Determine the (x, y) coordinate at the center of the cell enclosing the given text.  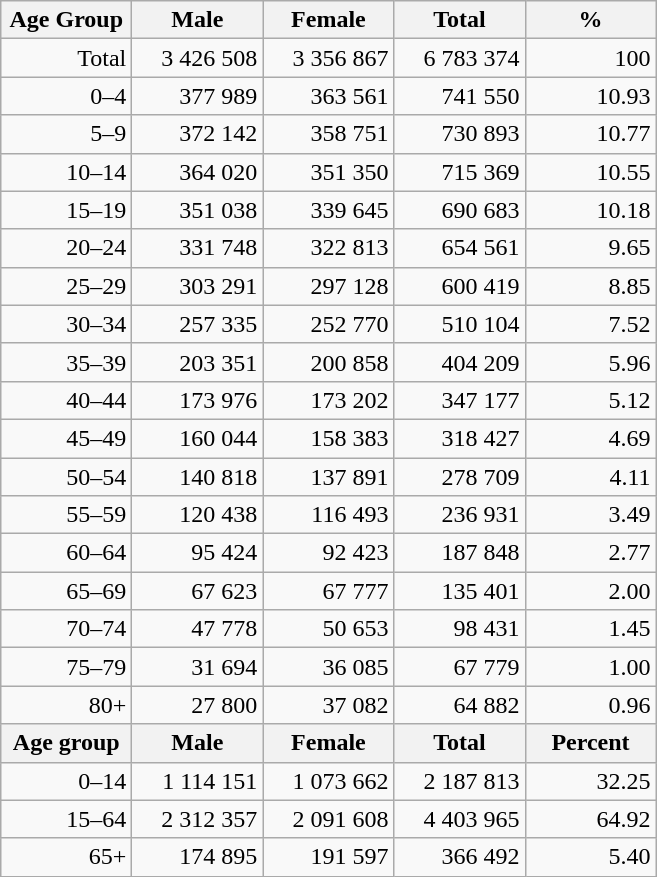
1 114 151 (198, 781)
95 424 (198, 553)
2.77 (590, 553)
50 653 (328, 629)
173 976 (198, 400)
377 989 (198, 96)
Percent (590, 743)
Age Group (66, 20)
3.49 (590, 515)
92 423 (328, 553)
7.52 (590, 324)
654 561 (460, 248)
160 044 (198, 438)
Age group (66, 743)
278 709 (460, 477)
120 438 (198, 515)
236 931 (460, 515)
404 209 (460, 362)
60–64 (66, 553)
690 683 (460, 210)
55–59 (66, 515)
64.92 (590, 819)
9.65 (590, 248)
10.93 (590, 96)
65+ (66, 857)
% (590, 20)
203 351 (198, 362)
20–24 (66, 248)
187 848 (460, 553)
70–74 (66, 629)
318 427 (460, 438)
5.12 (590, 400)
64 882 (460, 705)
140 818 (198, 477)
10.77 (590, 134)
297 128 (328, 286)
741 550 (460, 96)
2 091 608 (328, 819)
364 020 (198, 172)
600 419 (460, 286)
37 082 (328, 705)
322 813 (328, 248)
10.55 (590, 172)
1.00 (590, 667)
35–39 (66, 362)
0–14 (66, 781)
510 104 (460, 324)
2.00 (590, 591)
27 800 (198, 705)
347 177 (460, 400)
1 073 662 (328, 781)
40–44 (66, 400)
100 (590, 58)
67 777 (328, 591)
173 202 (328, 400)
10.18 (590, 210)
98 431 (460, 629)
191 597 (328, 857)
351 038 (198, 210)
80+ (66, 705)
303 291 (198, 286)
363 561 (328, 96)
174 895 (198, 857)
372 142 (198, 134)
45–49 (66, 438)
135 401 (460, 591)
4 403 965 (460, 819)
25–29 (66, 286)
331 748 (198, 248)
15–19 (66, 210)
358 751 (328, 134)
5.96 (590, 362)
715 369 (460, 172)
2 312 357 (198, 819)
252 770 (328, 324)
339 645 (328, 210)
2 187 813 (460, 781)
4.69 (590, 438)
1.45 (590, 629)
351 350 (328, 172)
65–69 (66, 591)
158 383 (328, 438)
730 893 (460, 134)
0.96 (590, 705)
5.40 (590, 857)
50–54 (66, 477)
0–4 (66, 96)
8.85 (590, 286)
30–34 (66, 324)
3 356 867 (328, 58)
5–9 (66, 134)
3 426 508 (198, 58)
47 778 (198, 629)
75–79 (66, 667)
31 694 (198, 667)
36 085 (328, 667)
6 783 374 (460, 58)
116 493 (328, 515)
15–64 (66, 819)
366 492 (460, 857)
137 891 (328, 477)
67 623 (198, 591)
257 335 (198, 324)
10–14 (66, 172)
4.11 (590, 477)
32.25 (590, 781)
67 779 (460, 667)
200 858 (328, 362)
